Scan for the cell matching the given text and deliver its [X, Y] coordinate at center. 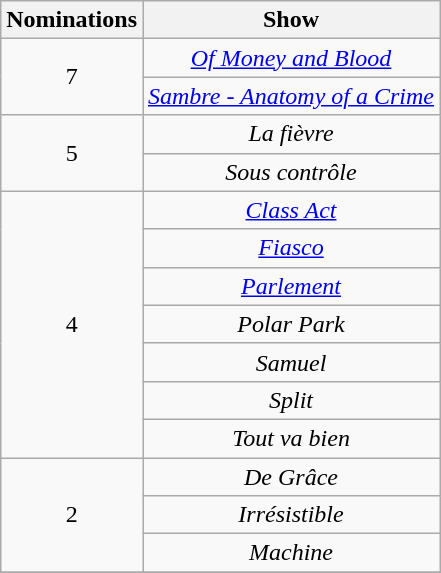
Machine [290, 553]
Parlement [290, 286]
4 [72, 324]
7 [72, 77]
Class Act [290, 210]
Nominations [72, 20]
Of Money and Blood [290, 58]
5 [72, 153]
De Grâce [290, 477]
Tout va bien [290, 438]
Show [290, 20]
Sambre - Anatomy of a Crime [290, 96]
Irrésistible [290, 515]
Polar Park [290, 324]
Samuel [290, 362]
2 [72, 515]
Sous contrôle [290, 172]
La fièvre [290, 134]
Fiasco [290, 248]
Split [290, 400]
